Provide the [x, y] coordinate of the cell's center where the given text is located.  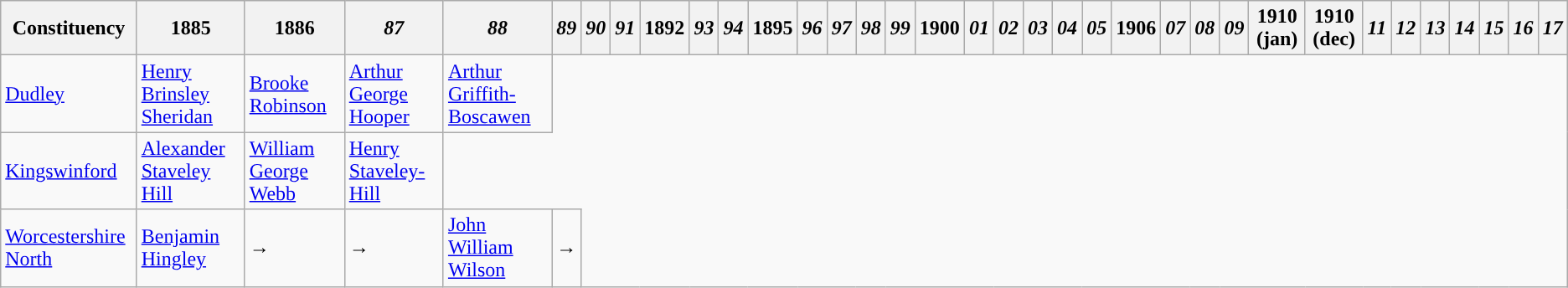
01 [978, 28]
1900 [940, 28]
Kingswinford [69, 171]
Henry Brinsley Sheridan [191, 94]
1886 [295, 28]
1892 [665, 28]
87 [394, 28]
97 [841, 28]
16 [1523, 28]
Worcestershire North [69, 248]
Alexander Staveley Hill [191, 171]
Arthur Griffith-Boscawen [498, 94]
99 [900, 28]
08 [1204, 28]
15 [1494, 28]
98 [871, 28]
96 [812, 28]
Benjamin Hingley [191, 248]
09 [1235, 28]
13 [1436, 28]
93 [704, 28]
12 [1406, 28]
1885 [191, 28]
1906 [1136, 28]
Arthur George Hooper [394, 94]
Henry Staveley-Hill [394, 171]
17 [1553, 28]
88 [498, 28]
02 [1008, 28]
William George Webb [295, 171]
89 [566, 28]
1910 (jan) [1277, 28]
Dudley [69, 94]
91 [625, 28]
Constituency [69, 28]
90 [596, 28]
07 [1176, 28]
14 [1464, 28]
05 [1097, 28]
1910 (dec) [1333, 28]
04 [1067, 28]
11 [1377, 28]
Brooke Robinson [295, 94]
John William Wilson [498, 248]
1895 [772, 28]
94 [734, 28]
03 [1039, 28]
